Find where the given text appears and provide that cell's center as [x, y] coordinate. 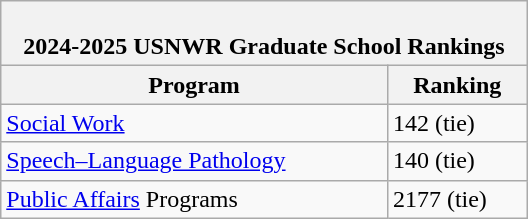
140 (tie) [457, 161]
2177 (tie) [457, 199]
2024-2025 USNWR Graduate School Rankings [264, 34]
Social Work [194, 123]
Public Affairs Programs [194, 199]
Ranking [457, 85]
142 (tie) [457, 123]
Program [194, 85]
Speech–Language Pathology [194, 161]
